Search for the cell housing the specified text and yield its (X, Y) center coordinate. 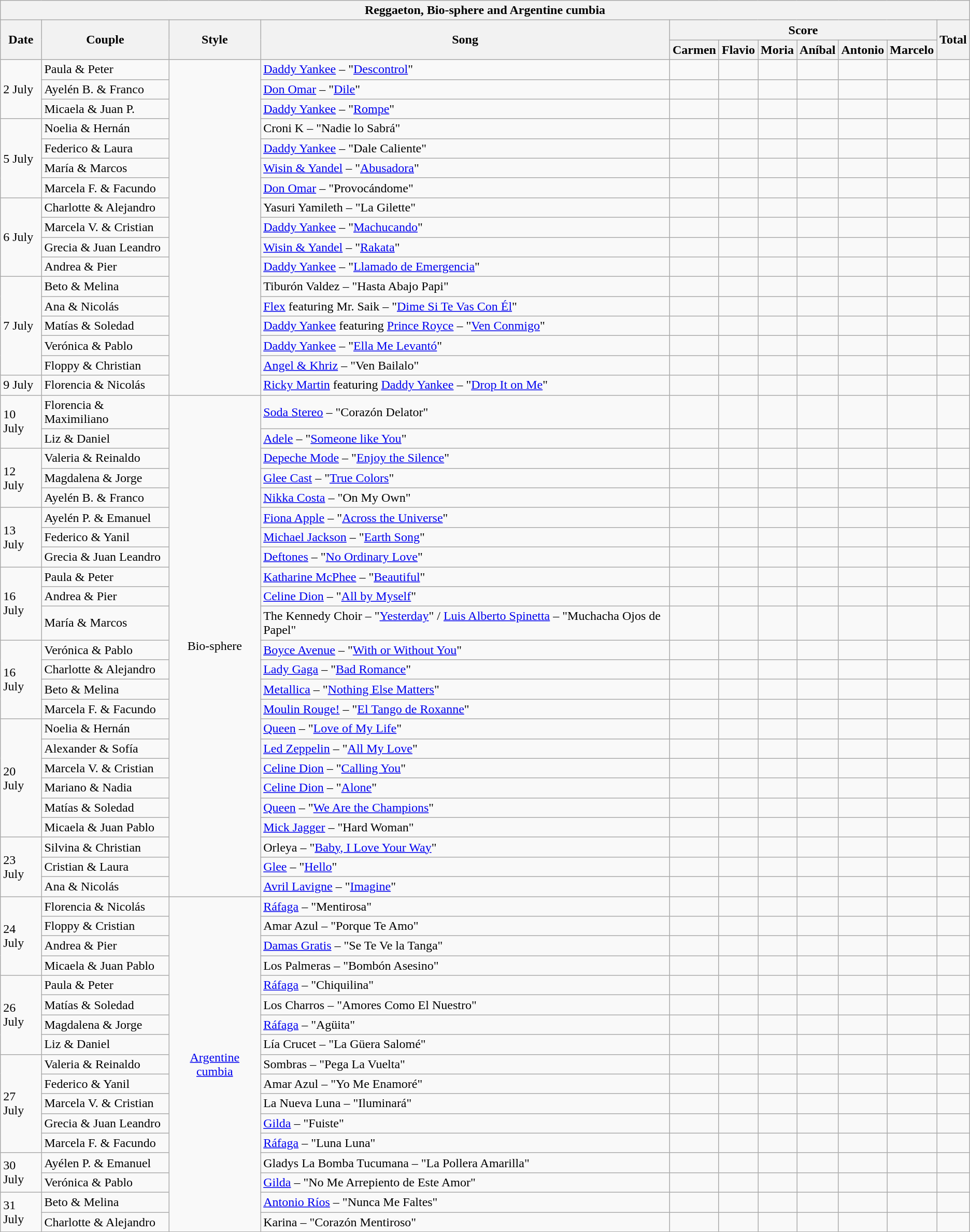
Cristian & Laura (105, 867)
Don Omar – "Provocándome" (465, 188)
Nikka Costa – "On My Own" (465, 498)
Ayelén P. & Emanuel (105, 517)
Floppy & Christian (105, 365)
2 July (21, 89)
Mariano & Nadia (105, 788)
Glee – "Hello" (465, 867)
Score (803, 30)
24 July (21, 936)
Don Omar – "Dile" (465, 89)
Bio-sphere (215, 646)
Katharine McPhee – "Beautiful" (465, 577)
27 July (21, 1103)
Reggaeton, Bio-sphere and Argentine cumbia (485, 10)
Mick Jagger – "Hard Woman" (465, 827)
Sombras – "Pega La Vuelta" (465, 1064)
Daddy Yankee – "Ella Me Levantó" (465, 346)
Antonio Ríos – "Nunca Me Faltes" (465, 1202)
Los Charros – "Amores Como El Nuestro" (465, 1005)
Moria (777, 50)
Ráfaga – "Luna Luna" (465, 1143)
Ráfaga – "Chiquilina" (465, 985)
Date (21, 40)
Celine Dion – "Alone" (465, 788)
Tiburón Valdez – "Hasta Abajo Papi" (465, 287)
Deftones – "No Ordinary Love" (465, 557)
Ráfaga – "Agüita" (465, 1025)
Amar Azul – "Yo Me Enamoré" (465, 1084)
Daddy Yankee featuring Prince Royce – "Ven Conmigo" (465, 326)
Celine Dion – "Calling You" (465, 768)
5 July (21, 158)
Michael Jackson – "Earth Song" (465, 537)
7 July (21, 326)
Florencia & Maximiliano (105, 412)
Ayélen P. & Emanuel (105, 1163)
Wisin & Yandel – "Abusadora" (465, 168)
Damas Gratis – "Se Te Ve la Tanga" (465, 946)
Amar Azul – "Porque Te Amo" (465, 926)
Daddy Yankee – "Llamado de Emergencia" (465, 267)
Alexander & Sofía (105, 748)
La Nueva Luna – "Iluminará" (465, 1103)
Total (953, 40)
Flavio (738, 50)
Daddy Yankee – "Machucando" (465, 227)
30 July (21, 1172)
Aníbal (818, 50)
Gladys La Bomba Tucumana – "La Pollera Amarilla" (465, 1163)
Song (465, 40)
26 July (21, 1015)
Yasuri Yamileth – "La Gilette" (465, 207)
Karina – "Corazón Mentiroso" (465, 1222)
Antonio (863, 50)
13 July (21, 537)
Argentine cumbia (215, 1065)
Los Palmeras – "Bombón Asesino" (465, 966)
Lady Gaga – "Bad Romance" (465, 670)
Led Zeppelin – "All My Love" (465, 748)
Adele – "Someone like You" (465, 438)
Daddy Yankee – "Descontrol" (465, 69)
Carmen (694, 50)
Boyce Avenue – "With or Without You" (465, 650)
Style (215, 40)
Queen – "Love of My Life" (465, 729)
Silvina & Christian (105, 847)
20 July (21, 778)
The Kennedy Choir – "Yesterday" / Luis Alberto Spinetta – "Muchacha Ojos de Papel" (465, 623)
Celine Dion – "All by Myself" (465, 597)
Floppy & Cristian (105, 926)
Ráfaga – "Mentirosa" (465, 907)
23 July (21, 867)
Glee Cast – "True Colors" (465, 478)
Moulin Rouge! – "El Tango de Roxanne" (465, 709)
Flex featuring Mr. Saik – "Dime Si Te Vas Con Él" (465, 306)
10 July (21, 422)
Federico & Laura (105, 148)
Metallica – "Nothing Else Matters" (465, 689)
6 July (21, 237)
Fiona Apple – "Across the Universe" (465, 517)
Marcelo (912, 50)
Avril Lavigne – "Imagine" (465, 886)
Daddy Yankee – "Dale Caliente" (465, 148)
9 July (21, 385)
Wisin & Yandel – "Rakata" (465, 247)
Angel & Khriz – "Ven Bailalo" (465, 365)
12 July (21, 478)
Queen – "We Are the Champions" (465, 808)
Micaela & Juan P. (105, 109)
31 July (21, 1212)
Depeche Mode – "Enjoy the Silence" (465, 458)
Orleya – "Baby, I Love Your Way" (465, 847)
Soda Stereo – "Corazón Delator" (465, 412)
Gilda – "No Me Arrepiento de Este Amor" (465, 1182)
Gilda – "Fuiste" (465, 1123)
Ricky Martin featuring Daddy Yankee – "Drop It on Me" (465, 385)
Daddy Yankee – "Rompe" (465, 109)
Lía Crucet – "La Güera Salomé" (465, 1044)
Croni K – "Nadie lo Sabrá" (465, 129)
Couple (105, 40)
